Pinpoint the cell where the given text exists, returning its (x, y) midpoint coordinate. 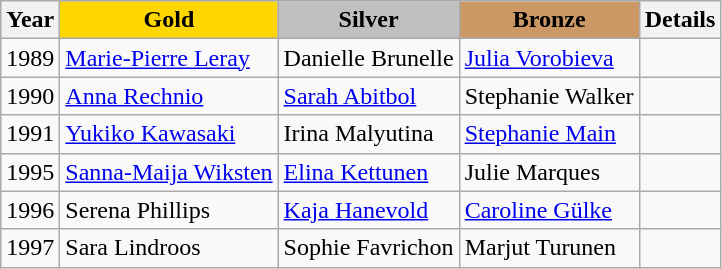
Elina Kettunen (368, 172)
Yukiko Kawasaki (169, 134)
Gold (169, 20)
Sara Lindroos (169, 248)
Danielle Brunelle (368, 58)
Julia Vorobieva (549, 58)
Marjut Turunen (549, 248)
Serena Phillips (169, 210)
Irina Malyutina (368, 134)
Silver (368, 20)
Sarah Abitbol (368, 96)
Bronze (549, 20)
1991 (30, 134)
Anna Rechnio (169, 96)
Caroline Gülke (549, 210)
Marie-Pierre Leray (169, 58)
Kaja Hanevold (368, 210)
1995 (30, 172)
1997 (30, 248)
1990 (30, 96)
Year (30, 20)
Sophie Favrichon (368, 248)
Stephanie Walker (549, 96)
Stephanie Main (549, 134)
1989 (30, 58)
Julie Marques (549, 172)
Details (680, 20)
Sanna-Maija Wiksten (169, 172)
1996 (30, 210)
